Extract the [x, y] coordinate from the center of the cell holding the provided text.  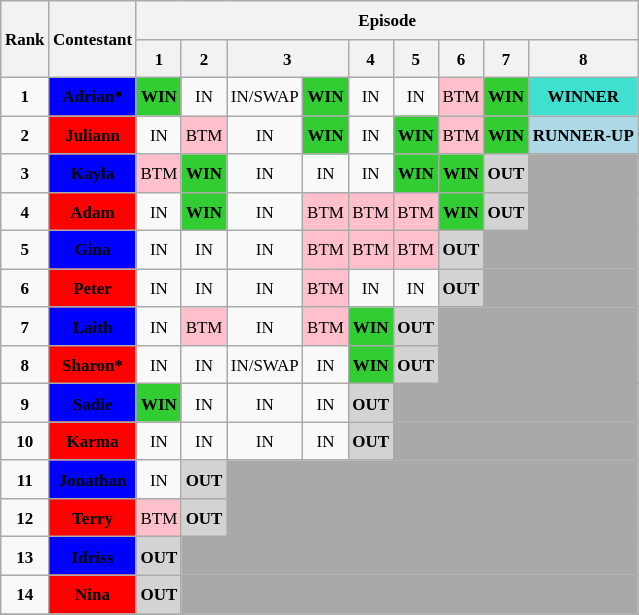
Juliann [93, 135]
Gina [93, 250]
Karma [93, 441]
Sharon* [93, 365]
Peter [93, 288]
14 [25, 595]
Episode [387, 20]
11 [25, 480]
10 [25, 441]
Kayla [93, 173]
13 [25, 556]
RUNNER-UP [584, 135]
WINNER [584, 97]
Adrian* [93, 97]
9 [25, 403]
Contestant [93, 40]
12 [25, 518]
Sadie [93, 403]
Jonathan [93, 480]
Nina [93, 595]
Terry [93, 518]
Idriss [93, 556]
Rank [25, 40]
Adam [93, 212]
Laith [93, 326]
